For the text-containing cell, return its midpoint in (x, y) coordinate format. 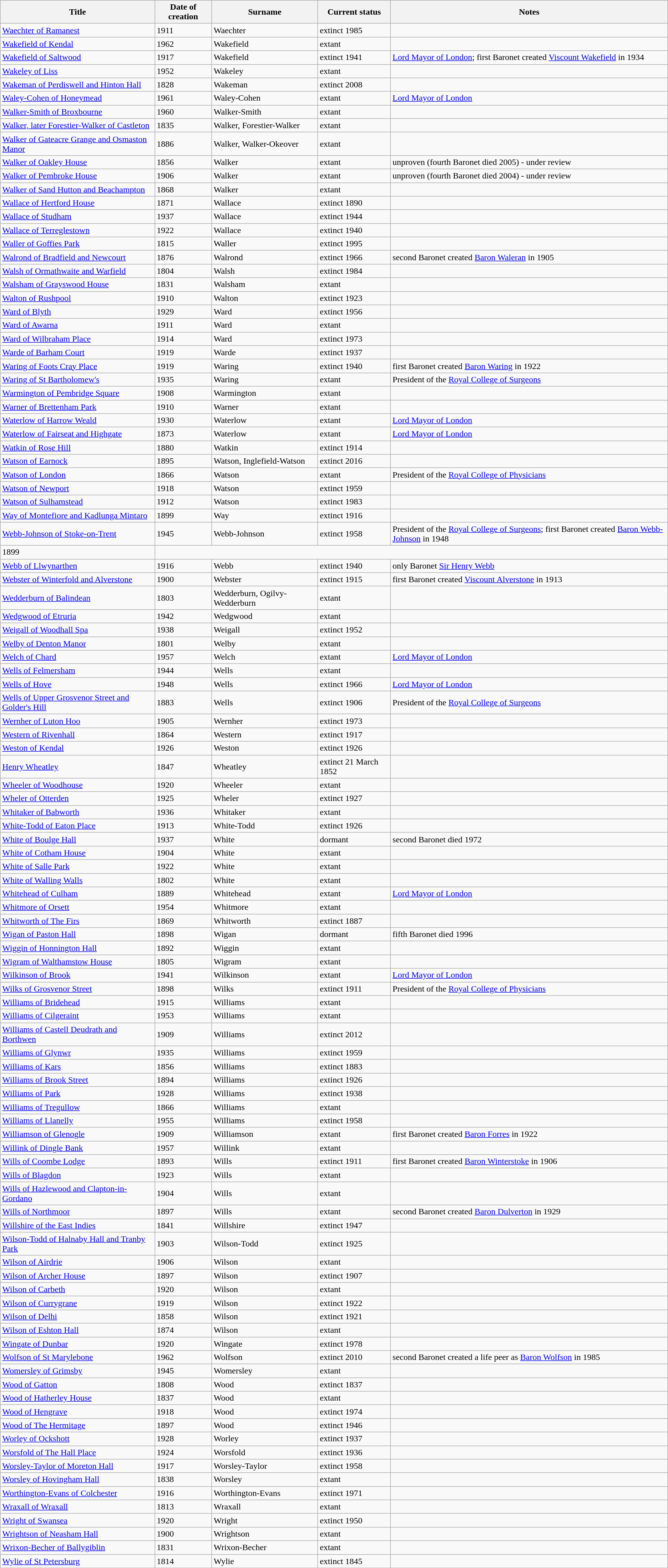
Willshire of the East Indies (78, 1225)
Worsley-Taylor of Moreton Hall (78, 1466)
Waley-Cohen (265, 98)
Wheler of Otterden (78, 798)
Wood of Hatherley House (78, 1398)
Walsh (265, 271)
Wingate (265, 1344)
Wernher of Luton Hoo (78, 721)
Wedgwood (265, 616)
1953 (183, 1016)
1869 (183, 921)
Wheeler of Woodhouse (78, 785)
unproven (fourth Baronet died 2004) - under review (530, 176)
Wood of The Hermitage (78, 1425)
Wylie of St Petersburg (78, 1561)
Walton of Rushpool (78, 298)
Webb of Llwynarthen (78, 566)
Way of Montefiore and Kadlunga Mintaro (78, 515)
Wylie (265, 1561)
extinct 2010 (354, 1357)
1893 (183, 1161)
Worsley of Hovingham Hall (78, 1479)
Williams of Cilgeraint (78, 1016)
1813 (183, 1507)
Waechter of Ramanest (78, 30)
extinct 1974 (354, 1412)
1952 (183, 71)
Wilson of Carbeth (78, 1289)
extinct 1947 (354, 1225)
Waechter (265, 30)
1915 (183, 1002)
Wedderburn of Balindean (78, 598)
Wigan (265, 934)
Walsham of Grayswood House (78, 284)
Wedderburn, Ogilvy-Wedderburn (265, 598)
second Baronet created Baron Waleran in 1905 (530, 257)
Williams of Llanelly (78, 1121)
Webster (265, 579)
Wells of Upper Grosvenor Street and Golder's Hill (78, 702)
Wrixon-Becher of Ballygiblin (78, 1547)
Wright (265, 1520)
Wilks of Grosvenor Street (78, 989)
President of the Royal College of Surgeons; first Baronet created Baron Webb-Johnson in 1948 (530, 534)
Wrixon-Becher (265, 1547)
Western (265, 735)
Welby of Denton Manor (78, 644)
Weston (265, 748)
1886 (183, 143)
1955 (183, 1121)
Walton (265, 298)
Whitaker (265, 812)
Wright of Swansea (78, 1520)
second Baronet died 1972 (530, 839)
Whitmore (265, 907)
White of Boulge Hall (78, 839)
extinct 21 March 1852 (354, 767)
first Baronet created Viscount Alverstone in 1913 (530, 579)
Walker, Walker-Okeover (265, 143)
Way (265, 515)
1924 (183, 1452)
extinct 1946 (354, 1425)
Ward of Blyth (78, 312)
Wrightson of Neasham Hall (78, 1534)
Worsley (265, 1479)
1905 (183, 721)
extinct 1984 (354, 271)
Worthington-Evans of Colchester (78, 1493)
extinct 1883 (354, 1066)
Whitehead (265, 894)
Wilson of Airdrie (78, 1262)
Williams of Brook Street (78, 1080)
Whitworth of The Firs (78, 921)
Wills of Coombe Lodge (78, 1161)
Ward of Awarna (78, 325)
extinct 1915 (354, 579)
Williams of Park (78, 1093)
Ward of Wilbraham Place (78, 339)
1864 (183, 735)
Wiggin (265, 948)
Wakefield of Kendal (78, 44)
1847 (183, 767)
1942 (183, 616)
Warde (265, 352)
extinct 1890 (354, 203)
extinct 2016 (354, 461)
Wigram of Walthamstow House (78, 962)
Waterlow of Harrow Weald (78, 420)
Wigan of Paston Hall (78, 934)
extinct 1925 (354, 1244)
1835 (183, 125)
Williamson of Glenogle (78, 1134)
extinct 1950 (354, 1520)
1815 (183, 244)
1925 (183, 798)
unproven (fourth Baronet died 2005) - under review (530, 162)
extinct 1887 (354, 921)
Title (78, 12)
second Baronet created a life peer as Baron Wolfson in 1985 (530, 1357)
Wells of Felmersham (78, 671)
1961 (183, 98)
second Baronet created Baron Dulverton in 1929 (530, 1212)
extinct 1907 (354, 1276)
1936 (183, 812)
1805 (183, 962)
1938 (183, 630)
White of Walling Walls (78, 880)
Walsh of Ormathwaite and Warfield (78, 271)
Henry Wheatley (78, 767)
Wernher (265, 721)
Wakefield of Saltwood (78, 57)
Wilson of Archer House (78, 1276)
1930 (183, 420)
1914 (183, 339)
1801 (183, 644)
extinct 1936 (354, 1452)
1814 (183, 1561)
Walrond of Bradfield and Newcourt (78, 257)
extinct 1927 (354, 798)
Wills of Hazlewood and Clapton-in-Gordano (78, 1194)
Wilson-Todd (265, 1244)
Willink of Dingle Bank (78, 1148)
extinct 1906 (354, 702)
extinct 2008 (354, 85)
Weigall (265, 630)
extinct 1956 (354, 312)
Williamson (265, 1134)
Williams of Glynwr (78, 1053)
Womersley (265, 1371)
Watson of Newport (78, 488)
1944 (183, 671)
extinct 1922 (354, 1303)
1876 (183, 257)
Walker of Oakley House (78, 162)
Walker-Smith of Broxbourne (78, 112)
Worsley-Taylor (265, 1466)
Welby (265, 644)
Notes (530, 12)
Webb-Johnson (265, 534)
Waller (265, 244)
1802 (183, 880)
1868 (183, 190)
Womersley of Grimsby (78, 1371)
1838 (183, 1479)
Wills of Northmoor (78, 1212)
Whitworth (265, 921)
extinct 2012 (354, 1034)
extinct 1938 (354, 1093)
Webster of Winterfold and Alverstone (78, 579)
Williams of Tregullow (78, 1107)
White of Cotham House (78, 853)
1841 (183, 1225)
Wills of Blagdon (78, 1175)
1892 (183, 948)
Waterlow of Fairseat and Highgate (78, 434)
Walker, later Forestier-Walker of Castleton (78, 125)
Welch (265, 657)
Watson of London (78, 475)
1929 (183, 312)
Worsfold (265, 1452)
Watson of Earnock (78, 461)
Wood of Gatton (78, 1385)
extinct 1952 (354, 630)
Wakeman (265, 85)
Wiggin of Honnington Hall (78, 948)
Welch of Chard (78, 657)
Willshire (265, 1225)
extinct 1995 (354, 244)
Wraxall of Wraxall (78, 1507)
Whitmore of Orsett (78, 907)
extinct 1978 (354, 1344)
Weigall of Woodhall Spa (78, 630)
Webb-Johnson of Stoke-on-Trent (78, 534)
Walsham (265, 284)
Weston of Kendal (78, 748)
1954 (183, 907)
Walrond (265, 257)
1837 (183, 1398)
Wallace of Hertford House (78, 203)
Worthington-Evans (265, 1493)
Wood of Hengrave (78, 1412)
extinct 1921 (354, 1316)
Willink (265, 1148)
Wilson-Todd of Halnaby Hall and Tranby Park (78, 1244)
Watson, Inglefield-Watson (265, 461)
extinct 1916 (354, 515)
Walker-Smith (265, 112)
Wakeley (265, 71)
Williams of Castell Deudrath and Borthwen (78, 1034)
Williams of Bridehead (78, 1002)
first Baronet created Baron Forres in 1922 (530, 1134)
1926 (183, 748)
Wallace of Studham (78, 217)
Worley of Ockshott (78, 1439)
extinct 1917 (354, 735)
Wheler (265, 798)
Wells of Hove (78, 684)
extinct 1914 (354, 448)
1880 (183, 448)
Watson of Sulhamstead (78, 502)
1871 (183, 203)
Wheeler (265, 785)
Wrightson (265, 1534)
1858 (183, 1316)
Watkin (265, 448)
White-Todd of Eaton Place (78, 826)
1895 (183, 461)
extinct 1985 (354, 30)
1874 (183, 1330)
1889 (183, 894)
Warmington of Pembridge Square (78, 393)
Warner (265, 407)
Wigram (265, 962)
Wheatley (265, 767)
1828 (183, 85)
Webb (265, 566)
Watkin of Rose Hill (78, 448)
extinct 1971 (354, 1493)
Wilkinson (265, 975)
Wilson of Currygrane (78, 1303)
Worsfold of The Hall Place (78, 1452)
Wilkinson of Brook (78, 975)
1804 (183, 271)
Wingate of Dunbar (78, 1344)
Walker of Gateacre Grange and Osmaston Manor (78, 143)
1803 (183, 598)
Worley (265, 1439)
1894 (183, 1080)
extinct 1923 (354, 298)
Warde of Barham Court (78, 352)
only Baronet Sir Henry Webb (530, 566)
Walker of Sand Hutton and Beachampton (78, 190)
Wilson of Delhi (78, 1316)
Current status (354, 12)
Waley-Cohen of Honeymead (78, 98)
1923 (183, 1175)
extinct 1944 (354, 217)
Whitehead of Culham (78, 894)
1908 (183, 393)
first Baronet created Baron Winterstoke in 1906 (530, 1161)
Whitaker of Babworth (78, 812)
Waller of Goffies Park (78, 244)
Warner of Brettenham Park (78, 407)
Waring of St Bartholomew's (78, 379)
Wallace of Terreglestown (78, 230)
extinct 1941 (354, 57)
1960 (183, 112)
first Baronet created Baron Waring in 1922 (530, 366)
fifth Baronet died 1996 (530, 934)
1808 (183, 1385)
Wakeman of Perdiswell and Hinton Hall (78, 85)
1903 (183, 1244)
Wraxall (265, 1507)
extinct 1845 (354, 1561)
White-Todd (265, 826)
Warmington (265, 393)
Lord Mayor of London; first Baronet created Viscount Wakefield in 1934 (530, 57)
Walker of Pembroke House (78, 176)
White of Salle Park (78, 866)
extinct 1837 (354, 1385)
Wakeley of Liss (78, 71)
1913 (183, 826)
Walker, Forestier-Walker (265, 125)
Williams of Kars (78, 1066)
1948 (183, 684)
1883 (183, 702)
extinct 1983 (354, 502)
Date of creation (183, 12)
Wolfson (265, 1357)
Wilson of Eshton Hall (78, 1330)
Wilks (265, 989)
Wedgwood of Etruria (78, 616)
Surname (265, 12)
1912 (183, 502)
Wolfson of St Marylebone (78, 1357)
Waring of Foots Cray Place (78, 366)
Western of Rivenhall (78, 735)
1873 (183, 434)
1941 (183, 975)
